Pinpoint the cell where the given text exists, returning its [X, Y] midpoint coordinate. 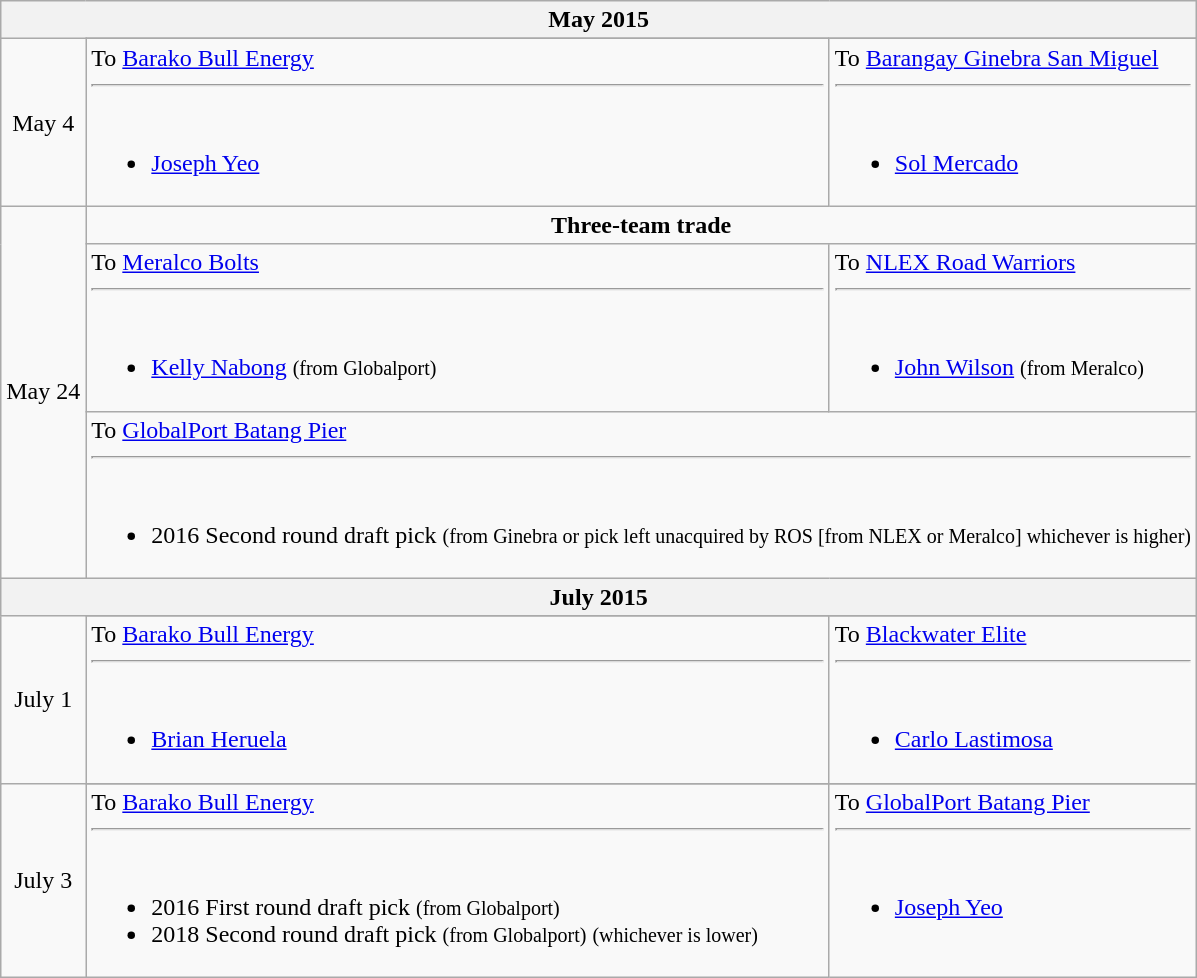
To Meralco BoltsKelly Nabong (from Globalport) [458, 328]
Three-team trade [642, 225]
July 1 [44, 700]
To Barako Bull Energy2016 First round draft pick (from Globalport)2018 Second round draft pick (from Globalport) (whichever is lower) [458, 880]
To Barako Bull EnergyBrian Heruela [458, 700]
July 2015 [599, 597]
May 2015 [599, 20]
To GlobalPort Batang PierJoseph Yeo [1012, 880]
To Barako Bull EnergyJoseph Yeo [458, 122]
To GlobalPort Batang Pier2016 Second round draft pick (from Ginebra or pick left unacquired by ROS [from NLEX or Meralco] whichever is higher) [642, 494]
May 4 [44, 122]
To Blackwater EliteCarlo Lastimosa [1012, 700]
May 24 [44, 392]
July 3 [44, 880]
To NLEX Road WarriorsJohn Wilson (from Meralco) [1012, 328]
To Barangay Ginebra San MiguelSol Mercado [1012, 122]
